Search for the cell housing the specified text and yield its (X, Y) center coordinate. 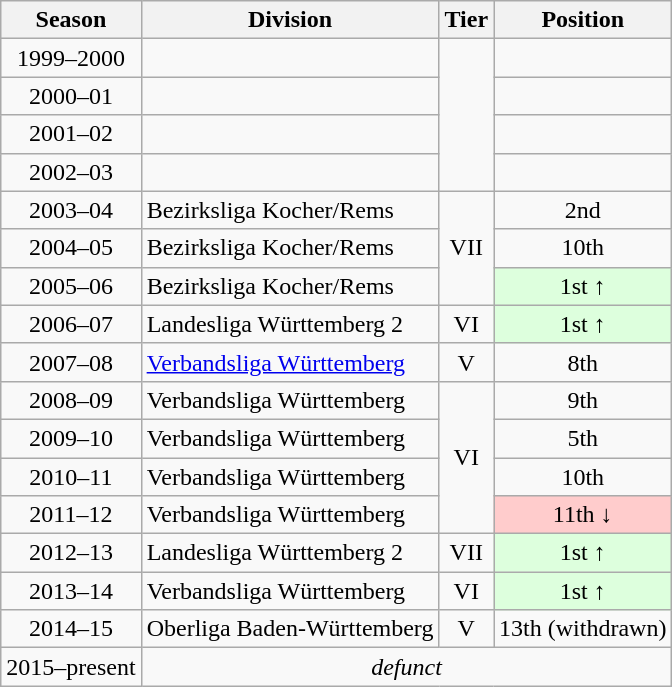
Division (290, 20)
11th ↓ (583, 515)
2001–02 (71, 134)
2000–01 (71, 96)
2010–11 (71, 477)
2007–08 (71, 362)
Oberliga Baden-Württemberg (290, 629)
8th (583, 362)
Tier (466, 20)
2009–10 (71, 438)
2002–03 (71, 172)
Season (71, 20)
2012–13 (71, 553)
1999–2000 (71, 58)
2006–07 (71, 324)
2004–05 (71, 248)
2014–15 (71, 629)
2005–06 (71, 286)
Position (583, 20)
2008–09 (71, 400)
2011–12 (71, 515)
2nd (583, 210)
2013–14 (71, 591)
2003–04 (71, 210)
5th (583, 438)
2015–present (71, 667)
defunct (406, 667)
9th (583, 400)
13th (withdrawn) (583, 629)
